Detect which cell encompasses the target text, then output its [x, y] center coordinate. 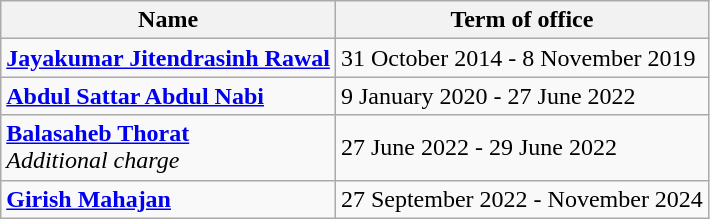
31 October 2014 - 8 November 2019 [522, 58]
Abdul Sattar Abdul Nabi [168, 96]
9 January 2020 - 27 June 2022 [522, 96]
Jayakumar Jitendrasinh Rawal [168, 58]
Term of office [522, 20]
Name [168, 20]
27 June 2022 - 29 June 2022 [522, 148]
Balasaheb ThoratAdditional charge [168, 148]
Girish Mahajan [168, 199]
27 September 2022 - November 2024 [522, 199]
